Return the [x, y] coordinate for the center point of the cell that contains the specified text.  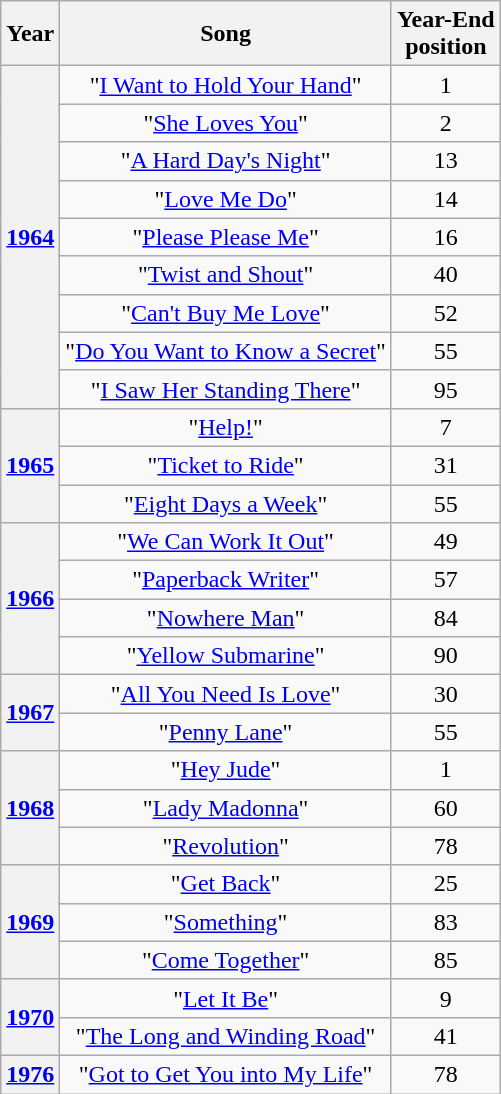
"Do You Want to Know a Secret" [226, 351]
1967 [30, 713]
41 [446, 1036]
"We Can Work It Out" [226, 542]
"Penny Lane" [226, 732]
Year [30, 34]
9 [446, 998]
1969 [30, 922]
85 [446, 960]
7 [446, 427]
1964 [30, 238]
"Hey Jude" [226, 770]
1965 [30, 465]
"Come Together" [226, 960]
25 [446, 884]
"Can't Buy Me Love" [226, 313]
"I Want to Hold Your Hand" [226, 85]
"Eight Days a Week" [226, 503]
"A Hard Day's Night" [226, 161]
"Something" [226, 922]
1966 [30, 599]
30 [446, 694]
Song [226, 34]
1970 [30, 1017]
"Help!" [226, 427]
14 [446, 199]
"Paperback Writer" [226, 580]
"Twist and Shout" [226, 275]
90 [446, 656]
"Yellow Submarine" [226, 656]
"Please Please Me" [226, 237]
Year-Endposition [446, 34]
"Revolution" [226, 846]
"She Loves You" [226, 123]
84 [446, 618]
"Nowhere Man" [226, 618]
1968 [30, 808]
83 [446, 922]
"Got to Get You into My Life" [226, 1074]
40 [446, 275]
"Love Me Do" [226, 199]
52 [446, 313]
49 [446, 542]
31 [446, 465]
13 [446, 161]
60 [446, 808]
"I Saw Her Standing There" [226, 389]
"Lady Madonna" [226, 808]
95 [446, 389]
1976 [30, 1074]
"Ticket to Ride" [226, 465]
"All You Need Is Love" [226, 694]
16 [446, 237]
"Let It Be" [226, 998]
57 [446, 580]
2 [446, 123]
"The Long and Winding Road" [226, 1036]
"Get Back" [226, 884]
